Find where the given text appears and provide that cell's center as (x, y) coordinate. 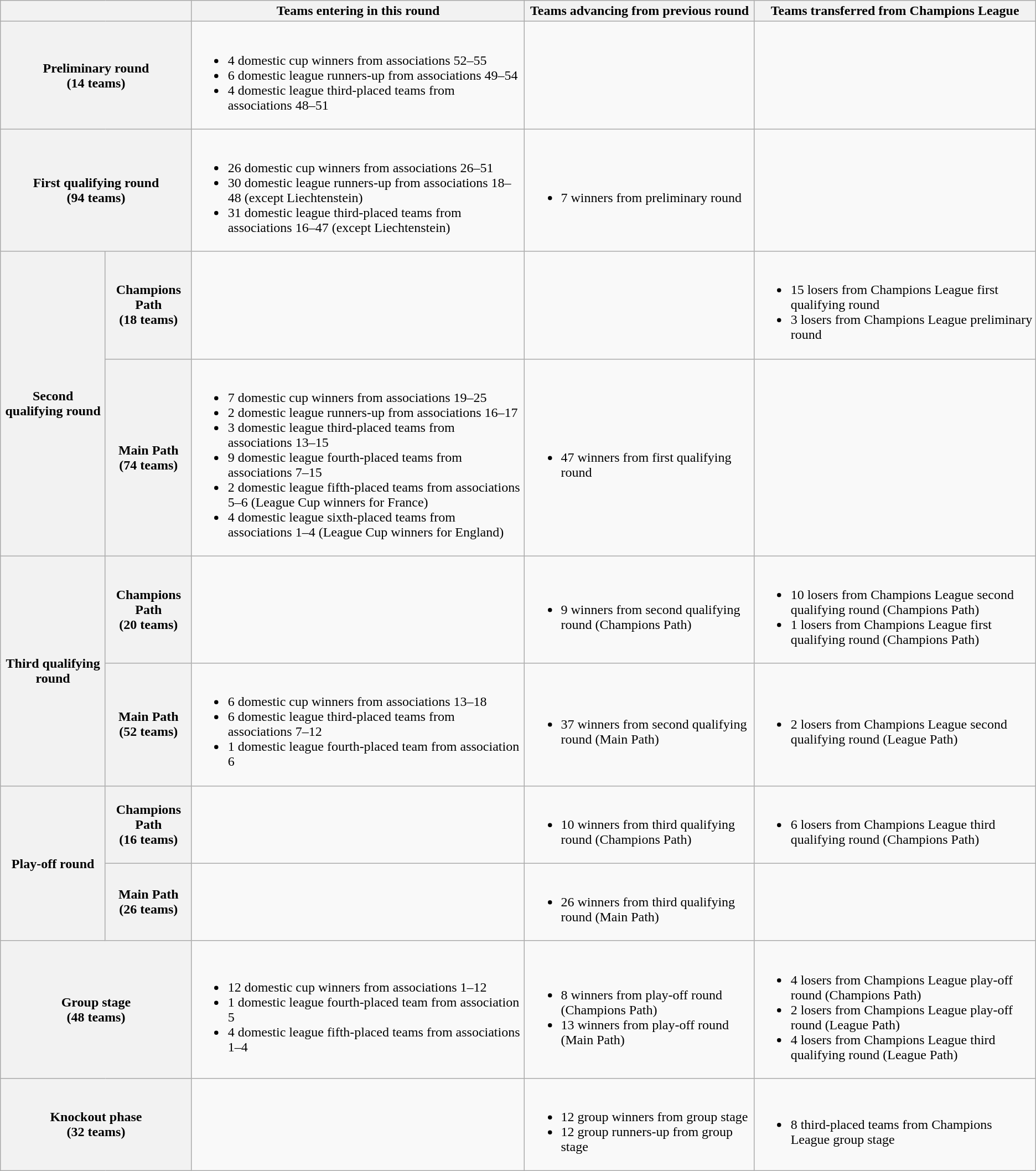
Teams transferred from Champions League (895, 11)
Play-off round (53, 863)
2 losers from Champions League second qualifying round (League Path) (895, 724)
Champions Path(16 teams) (148, 824)
8 third-placed teams from Champions League group stage (895, 1124)
Main Path(26 teams) (148, 902)
First qualifying round(94 teams) (96, 190)
Champions Path(18 teams) (148, 305)
10 losers from Champions League second qualifying round (Champions Path)1 losers from Champions League first qualifying round (Champions Path) (895, 610)
Main Path(74 teams) (148, 457)
7 winners from preliminary round (640, 190)
15 losers from Champions League first qualifying round3 losers from Champions League preliminary round (895, 305)
9 winners from second qualifying round (Champions Path) (640, 610)
Group stage(48 teams) (96, 1009)
Second qualifying round (53, 404)
37 winners from second qualifying round (Main Path) (640, 724)
8 winners from play-off round (Champions Path)13 winners from play-off round (Main Path) (640, 1009)
Knockout phase(32 teams) (96, 1124)
Teams entering in this round (358, 11)
47 winners from first qualifying round (640, 457)
Champions Path(20 teams) (148, 610)
10 winners from third qualifying round (Champions Path) (640, 824)
Third qualifying round (53, 671)
6 losers from Champions League third qualifying round (Champions Path) (895, 824)
12 group winners from group stage12 group runners-up from group stage (640, 1124)
Preliminary round(14 teams) (96, 75)
Main Path(52 teams) (148, 724)
26 winners from third qualifying round (Main Path) (640, 902)
Teams advancing from previous round (640, 11)
